From the cell containing the given text, extract its center point as (X, Y) coordinate. 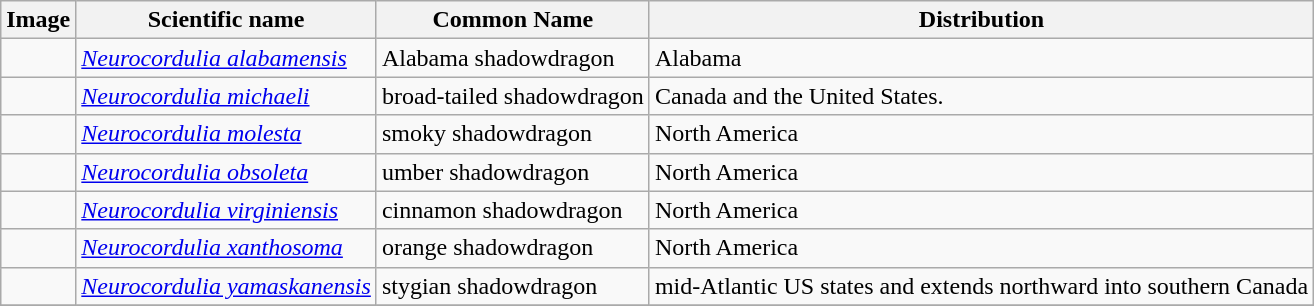
Alabama shadowdragon (512, 58)
stygian shadowdragon (512, 286)
Alabama (981, 58)
Neurocordulia michaeli (226, 96)
Neurocordulia obsoleta (226, 172)
Neurocordulia virginiensis (226, 210)
cinnamon shadowdragon (512, 210)
mid-Atlantic US states and extends northward into southern Canada (981, 286)
umber shadowdragon (512, 172)
Scientific name (226, 20)
Canada and the United States. (981, 96)
broad-tailed shadowdragon (512, 96)
Neurocordulia xanthosoma (226, 248)
Common Name (512, 20)
Neurocordulia molesta (226, 134)
Neurocordulia yamaskanensis (226, 286)
Neurocordulia alabamensis (226, 58)
orange shadowdragon (512, 248)
Distribution (981, 20)
Image (38, 20)
smoky shadowdragon (512, 134)
